Output the (X, Y) coordinate of the center of the cell containing the given text.  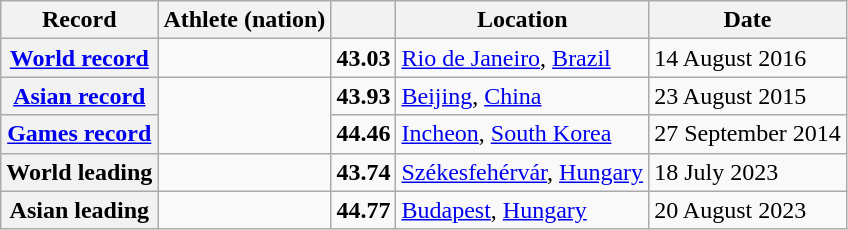
20 August 2023 (748, 210)
23 August 2015 (748, 96)
Asian leading (80, 210)
Games record (80, 134)
Location (522, 20)
Székesfehérvár, Hungary (522, 172)
Beijing, China (522, 96)
World leading (80, 172)
43.93 (364, 96)
43.74 (364, 172)
Athlete (nation) (244, 20)
27 September 2014 (748, 134)
43.03 (364, 58)
World record (80, 58)
Incheon, South Korea (522, 134)
14 August 2016 (748, 58)
44.77 (364, 210)
Asian record (80, 96)
Date (748, 20)
Budapest, Hungary (522, 210)
Rio de Janeiro, Brazil (522, 58)
44.46 (364, 134)
Record (80, 20)
18 July 2023 (748, 172)
